Find where the given text appears and provide that cell's center as (x, y) coordinate. 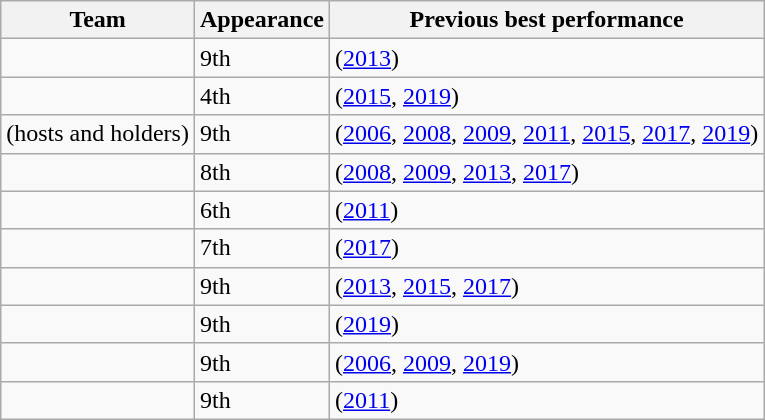
(hosts and holders) (98, 134)
(2019) (547, 324)
(2006, 2009, 2019) (547, 362)
8th (262, 172)
(2006, 2008, 2009, 2011, 2015, 2017, 2019) (547, 134)
Team (98, 20)
(2013) (547, 58)
(2017) (547, 248)
Appearance (262, 20)
(2013, 2015, 2017) (547, 286)
4th (262, 96)
Previous best performance (547, 20)
7th (262, 248)
6th (262, 210)
(2015, 2019) (547, 96)
(2008, 2009, 2013, 2017) (547, 172)
